Return (x, y) of the center of cell containing provided text 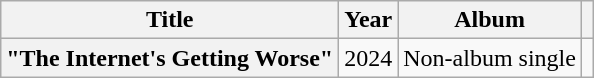
Non-album single (490, 58)
Album (490, 20)
Year (368, 20)
2024 (368, 58)
Title (170, 20)
"The Internet's Getting Worse" (170, 58)
